Find where the given text appears and provide that cell's center as [X, Y] coordinate. 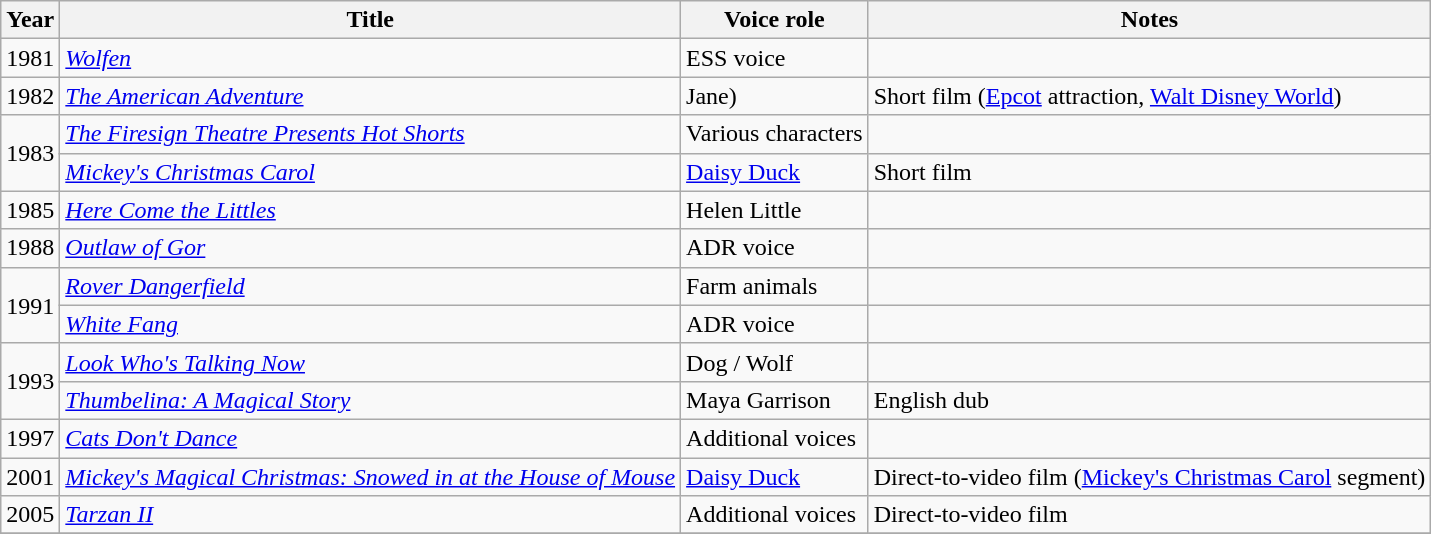
White Fang [370, 324]
Direct-to-video film [1150, 515]
Mickey's Christmas Carol [370, 172]
1981 [30, 58]
1997 [30, 438]
Voice role [775, 20]
Notes [1150, 20]
Farm animals [775, 286]
Wolfen [370, 58]
Dog / Wolf [775, 362]
2005 [30, 515]
Thumbelina: A Magical Story [370, 400]
1991 [30, 305]
ESS voice [775, 58]
1985 [30, 210]
Title [370, 20]
1982 [30, 96]
1983 [30, 153]
Cats Don't Dance [370, 438]
Helen Little [775, 210]
Rover Dangerfield [370, 286]
2001 [30, 477]
English dub [1150, 400]
Short film [1150, 172]
Look Who's Talking Now [370, 362]
1988 [30, 248]
Outlaw of Gor [370, 248]
Various characters [775, 134]
Short film (Epcot attraction, Walt Disney World) [1150, 96]
Direct-to-video film (Mickey's Christmas Carol segment) [1150, 477]
Year [30, 20]
Mickey's Magical Christmas: Snowed in at the House of Mouse [370, 477]
Tarzan II [370, 515]
The Firesign Theatre Presents Hot Shorts [370, 134]
Jane) [775, 96]
Maya Garrison [775, 400]
Here Come the Littles [370, 210]
1993 [30, 381]
The American Adventure [370, 96]
